For the text-containing cell, return its midpoint in (x, y) coordinate format. 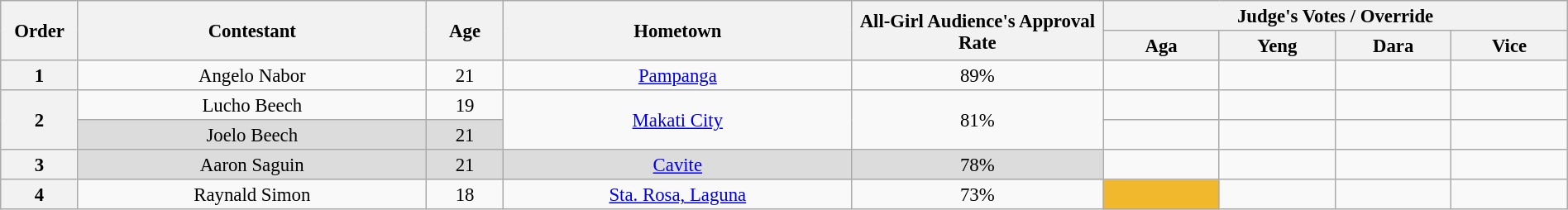
19 (465, 105)
73% (978, 195)
Pampanga (678, 75)
81% (978, 120)
18 (465, 195)
Contestant (251, 31)
Angelo Nabor (251, 75)
Joelo Beech (251, 135)
Age (465, 31)
Makati City (678, 120)
Lucho Beech (251, 105)
4 (40, 195)
Order (40, 31)
3 (40, 165)
Judge's Votes / Override (1335, 16)
Yeng (1277, 45)
Raynald Simon (251, 195)
1 (40, 75)
Vice (1509, 45)
Sta. Rosa, Laguna (678, 195)
All-Girl Audience's Approval Rate (978, 31)
89% (978, 75)
78% (978, 165)
Hometown (678, 31)
Dara (1394, 45)
Aaron Saguin (251, 165)
Cavite (678, 165)
2 (40, 120)
Aga (1161, 45)
